Identify which cell holds the provided text, then report its [x, y] central coordinate. 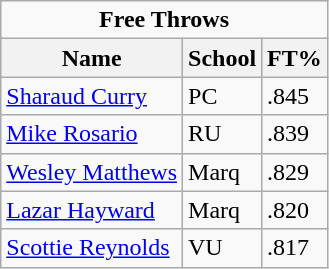
Free Throws [164, 20]
PC [222, 96]
.839 [295, 134]
FT% [295, 58]
School [222, 58]
Mike Rosario [92, 134]
RU [222, 134]
Wesley Matthews [92, 172]
Sharaud Curry [92, 96]
VU [222, 248]
.820 [295, 210]
Scottie Reynolds [92, 248]
.845 [295, 96]
.817 [295, 248]
Name [92, 58]
.829 [295, 172]
Lazar Hayward [92, 210]
